Provide the (x, y) coordinate of the cell's center where the given text is located.  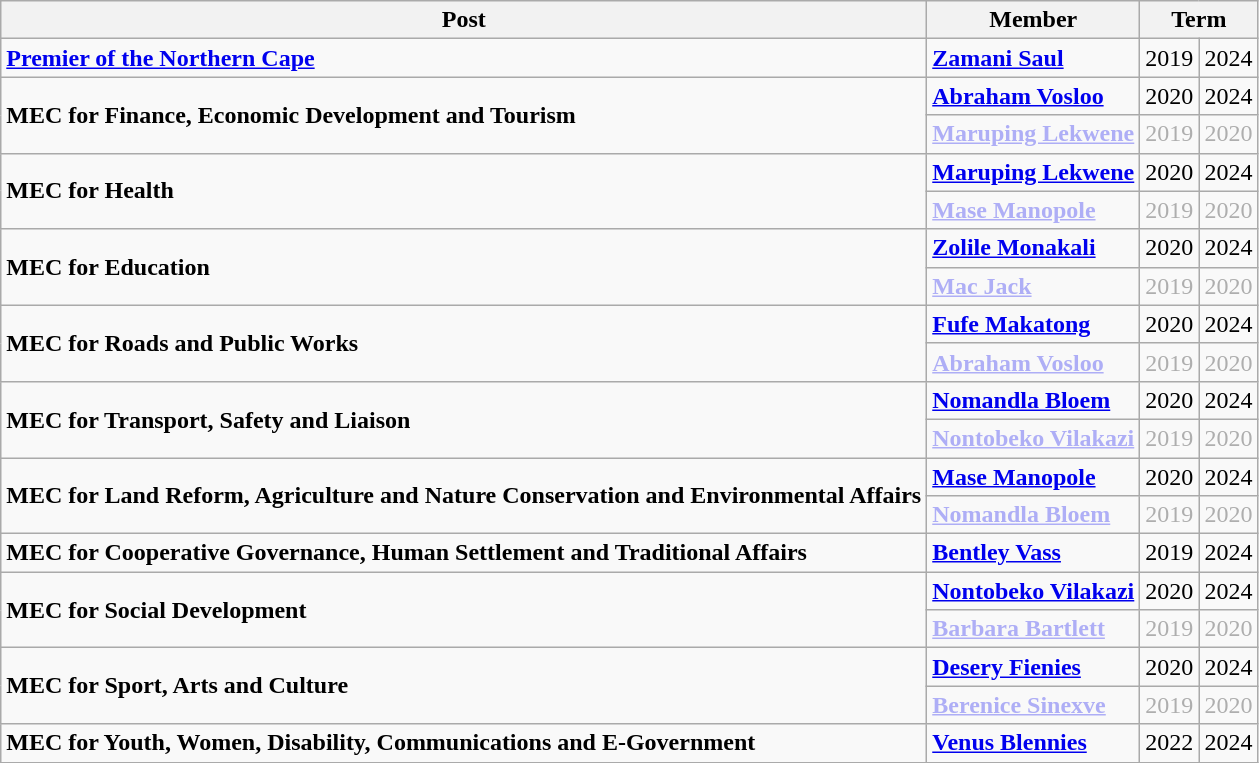
Member (1034, 20)
MEC for Finance, Economic Development and Tourism (464, 115)
Venus Blennies (1034, 743)
Berenice Sinexve (1034, 705)
MEC for Health (464, 191)
2022 (1170, 743)
Mac Jack (1034, 286)
MEC for Education (464, 267)
Barbara Bartlett (1034, 629)
MEC for Youth, Women, Disability, Communications and E-Government (464, 743)
MEC for Cooperative Governance, Human Settlement and Traditional Affairs (464, 553)
MEC for Social Development (464, 610)
MEC for Sport, Arts and Culture (464, 686)
MEC for Roads and Public Works (464, 343)
MEC for Land Reform, Agriculture and Nature Conservation and Environmental Affairs (464, 496)
Fufe Makatong (1034, 324)
Zamani Saul (1034, 58)
Bentley Vass (1034, 553)
Term (1199, 20)
Post (464, 20)
Zolile Monakali (1034, 248)
Desery Fienies (1034, 667)
Premier of the Northern Cape (464, 58)
MEC for Transport, Safety and Liaison (464, 419)
